Return the [X, Y] coordinate for the center point of the cell that contains the specified text.  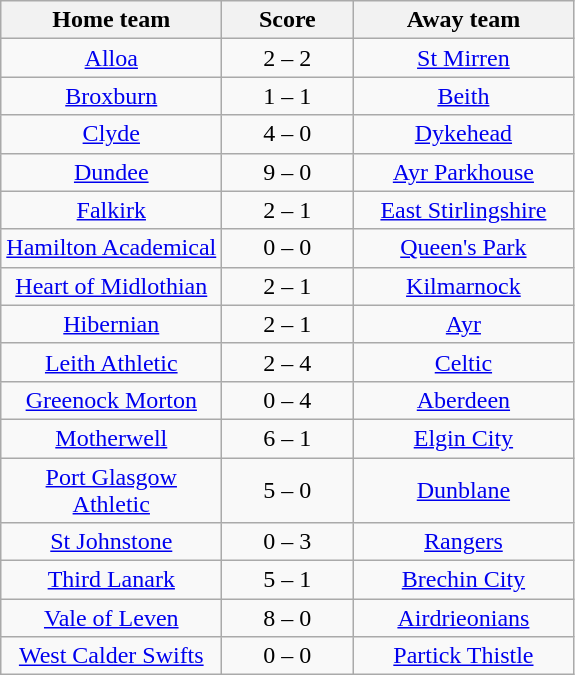
Heart of Midlothian [112, 286]
Ayr [464, 324]
St Johnstone [112, 542]
Beith [464, 96]
Greenock Morton [112, 400]
Clyde [112, 134]
Aberdeen [464, 400]
Dunblane [464, 490]
Hibernian [112, 324]
Brechin City [464, 580]
Elgin City [464, 438]
0 – 4 [288, 400]
Partick Thistle [464, 656]
West Calder Swifts [112, 656]
5 – 0 [288, 490]
Third Lanark [112, 580]
Broxburn [112, 96]
Vale of Leven [112, 618]
Port Glasgow Athletic [112, 490]
2 – 4 [288, 362]
8 – 0 [288, 618]
5 – 1 [288, 580]
4 – 0 [288, 134]
Motherwell [112, 438]
St Mirren [464, 58]
Ayr Parkhouse [464, 172]
Alloa [112, 58]
Home team [112, 20]
Hamilton Academical [112, 248]
Dundee [112, 172]
9 – 0 [288, 172]
Score [288, 20]
Falkirk [112, 210]
Dykehead [464, 134]
Rangers [464, 542]
6 – 1 [288, 438]
Kilmarnock [464, 286]
Queen's Park [464, 248]
Airdrieonians [464, 618]
2 – 2 [288, 58]
East Stirlingshire [464, 210]
Leith Athletic [112, 362]
Away team [464, 20]
Celtic [464, 362]
1 – 1 [288, 96]
0 – 3 [288, 542]
